For the text-containing cell, return its midpoint in [x, y] coordinate format. 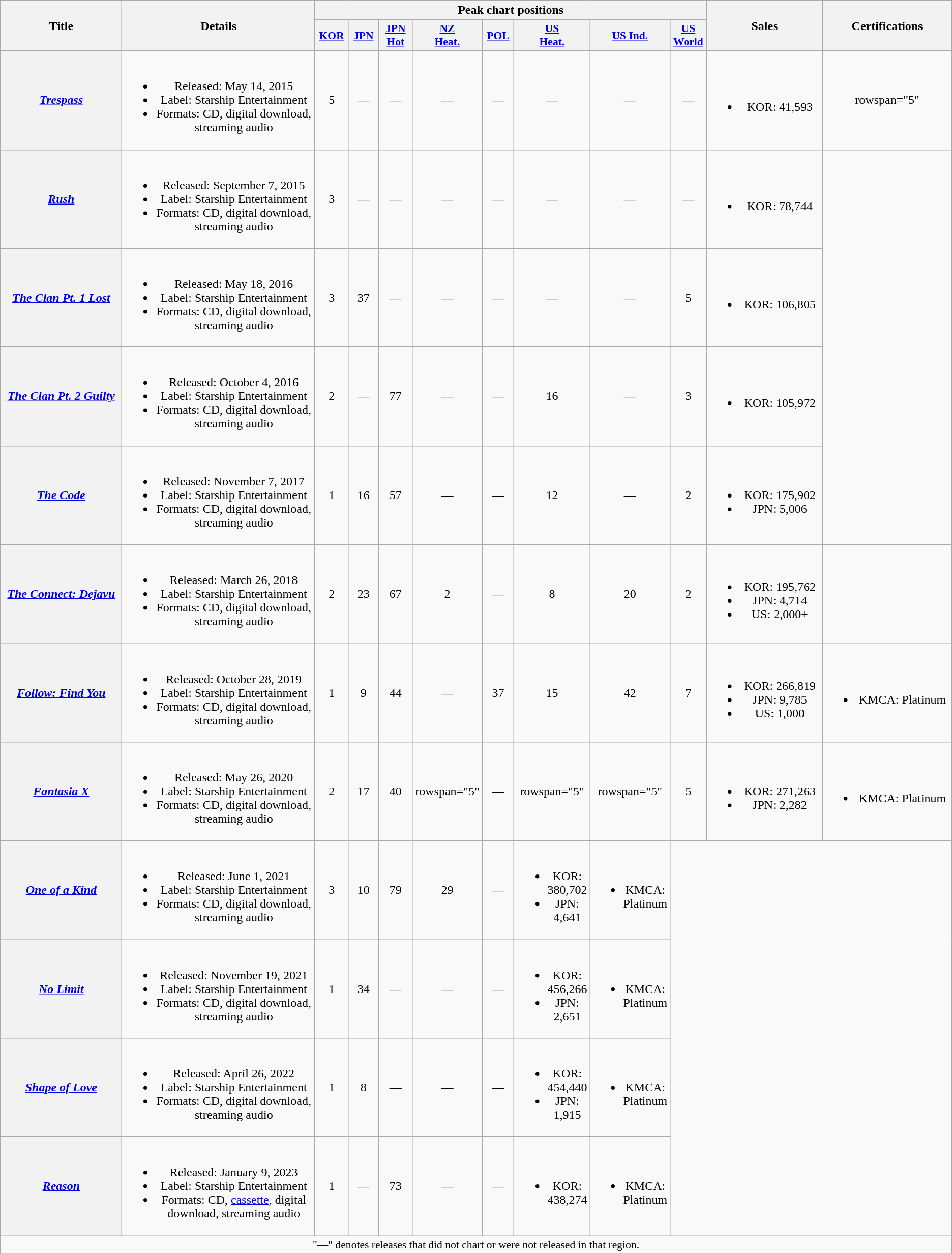
Released: November 19, 2021Label: Starship EntertainmentFormats: CD, digital download, streaming audio [219, 988]
KOR [332, 36]
79 [396, 890]
USWorld [689, 36]
KOR: 41,593 [765, 100]
Released: November 7, 2017Label: Starship EntertainmentFormats: CD, digital download, streaming audio [219, 495]
Released: May 14, 2015Label: Starship EntertainmentFormats: CD, digital download, streaming audio [219, 100]
17 [364, 791]
Peak chart positions [511, 10]
34 [364, 988]
Sales [765, 25]
Released: April 26, 2022Label: Starship EntertainmentFormats: CD, digital download, streaming audio [219, 1088]
Reason [61, 1186]
USHeat. [552, 36]
Shape of Love [61, 1088]
US Ind. [630, 36]
Follow: Find You [61, 692]
NZHeat. [448, 36]
12 [552, 495]
7 [689, 692]
Released: October 28, 2019Label: Starship EntertainmentFormats: CD, digital download, streaming audio [219, 692]
Title [61, 25]
57 [396, 495]
Released: June 1, 2021Label: Starship EntertainmentFormats: CD, digital download, streaming audio [219, 890]
The Clan Pt. 2 Guilty [61, 396]
20 [630, 594]
Trespass [61, 100]
9 [364, 692]
KOR: 266,819JPN: 9,785US: 1,000 [765, 692]
KOR: 456,266JPN: 2,651 [552, 988]
77 [396, 396]
KOR: 438,274 [552, 1186]
The Connect: Dejavu [61, 594]
Released: March 26, 2018Label: Starship EntertainmentFormats: CD, digital download, streaming audio [219, 594]
Released: January 9, 2023Label: Starship EntertainmentFormats: CD, cassette, digital download, streaming audio [219, 1186]
KOR: 271,263JPN: 2,282 [765, 791]
JPN [364, 36]
10 [364, 890]
POL [498, 36]
15 [552, 692]
23 [364, 594]
KOR: 78,744 [765, 199]
Details [219, 25]
KOR: 175,902JPN: 5,006 [765, 495]
KOR: 106,805 [765, 298]
The Code [61, 495]
Released: October 4, 2016Label: Starship EntertainmentFormats: CD, digital download, streaming audio [219, 396]
JPNHot [396, 36]
KOR: 105,972 [765, 396]
"—" denotes releases that did not chart or were not released in that region. [476, 1245]
KOR: 195,762JPN: 4,714US: 2,000+ [765, 594]
One of a Kind [61, 890]
Released: May 26, 2020Label: Starship EntertainmentFormats: CD, digital download, streaming audio [219, 791]
29 [448, 890]
42 [630, 692]
67 [396, 594]
No Limit [61, 988]
The Clan Pt. 1 Lost [61, 298]
Fantasia X [61, 791]
Released: May 18, 2016Label: Starship EntertainmentFormats: CD, digital download, streaming audio [219, 298]
Rush [61, 199]
40 [396, 791]
44 [396, 692]
KOR: 454,440JPN: 1,915 [552, 1088]
73 [396, 1186]
Released: September 7, 2015Label: Starship EntertainmentFormats: CD, digital download, streaming audio [219, 199]
KOR: 380,702JPN: 4,641 [552, 890]
Certifications [887, 25]
